Capture the cell that displays the provided text and extract its [x, y] central coordinate. 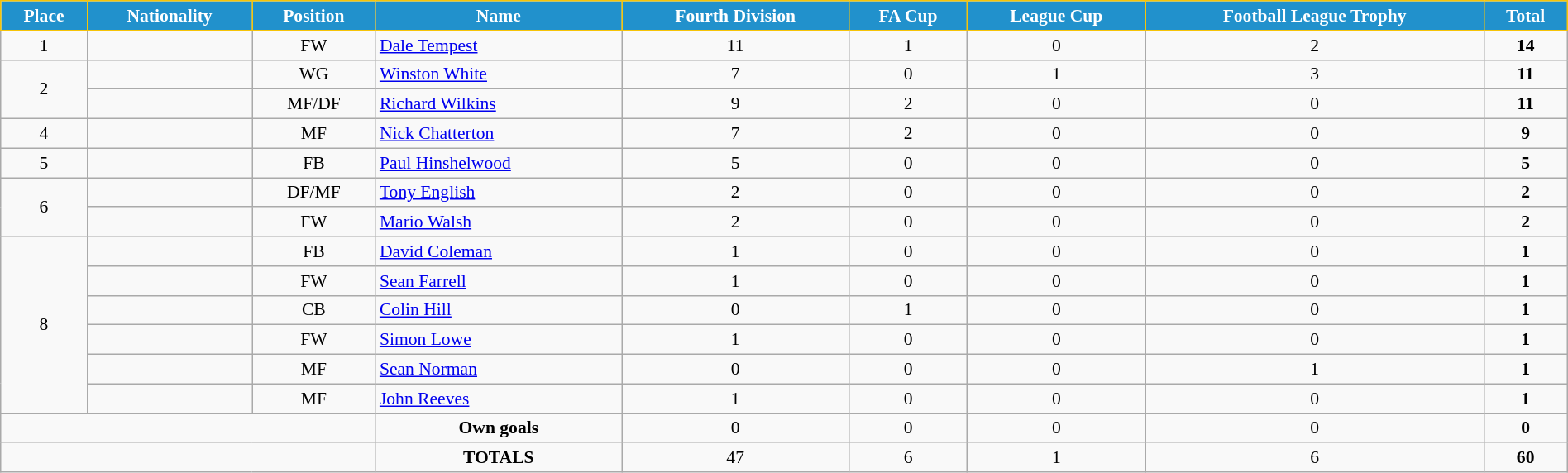
DF/MF [314, 193]
Nick Chatterton [499, 134]
FA Cup [908, 16]
8 [44, 325]
Paul Hinshelwood [499, 163]
Fourth Division [736, 16]
Simon Lowe [499, 340]
4 [44, 134]
3 [1315, 74]
Name [499, 16]
60 [1525, 458]
CB [314, 310]
Dale Tempest [499, 45]
Tony English [499, 193]
League Cup [1057, 16]
WG [314, 74]
Total [1525, 16]
47 [736, 458]
Football League Trophy [1315, 16]
Sean Norman [499, 370]
Own goals [499, 428]
David Coleman [499, 251]
14 [1525, 45]
John Reeves [499, 399]
Richard Wilkins [499, 104]
Nationality [170, 16]
Winston White [499, 74]
Place [44, 16]
Position [314, 16]
Mario Walsh [499, 222]
Sean Farrell [499, 281]
TOTALS [499, 458]
Colin Hill [499, 310]
MF/DF [314, 104]
